Pinpoint the cell where the given text exists, returning its (X, Y) midpoint coordinate. 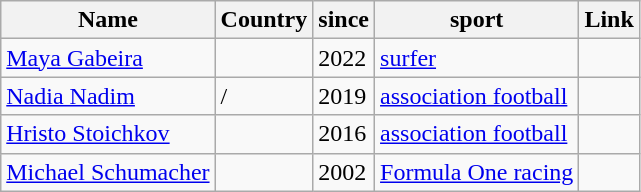
Name (108, 20)
Maya Gabeira (108, 58)
2002 (344, 172)
2022 (344, 58)
Formula One racing (477, 172)
Link (609, 20)
/ (264, 96)
2019 (344, 96)
Nadia Nadim (108, 96)
sport (477, 20)
since (344, 20)
2016 (344, 134)
Hristo Stoichkov (108, 134)
Country (264, 20)
surfer (477, 58)
Michael Schumacher (108, 172)
